Return the (x, y) coordinate for the center point of the cell that contains the specified text.  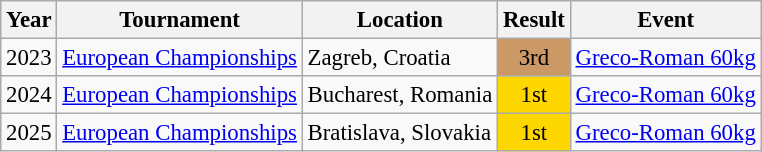
2023 (29, 58)
Location (400, 20)
Bratislava, Slovakia (400, 133)
2025 (29, 133)
Event (666, 20)
3rd (534, 58)
Tournament (180, 20)
2024 (29, 95)
Bucharest, Romania (400, 95)
Year (29, 20)
Result (534, 20)
Zagreb, Croatia (400, 58)
